Determine the [X, Y] coordinate at the center of the cell enclosing the given text.  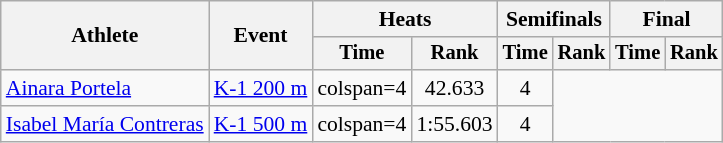
Final [666, 19]
Isabel María Contreras [105, 124]
K-1 500 m [261, 124]
42.633 [454, 88]
1:55.603 [454, 124]
Ainara Portela [105, 88]
Semifinals [554, 19]
K-1 200 m [261, 88]
Heats [404, 19]
Event [261, 36]
Athlete [105, 36]
